Capture the cell that displays the provided text and extract its [X, Y] central coordinate. 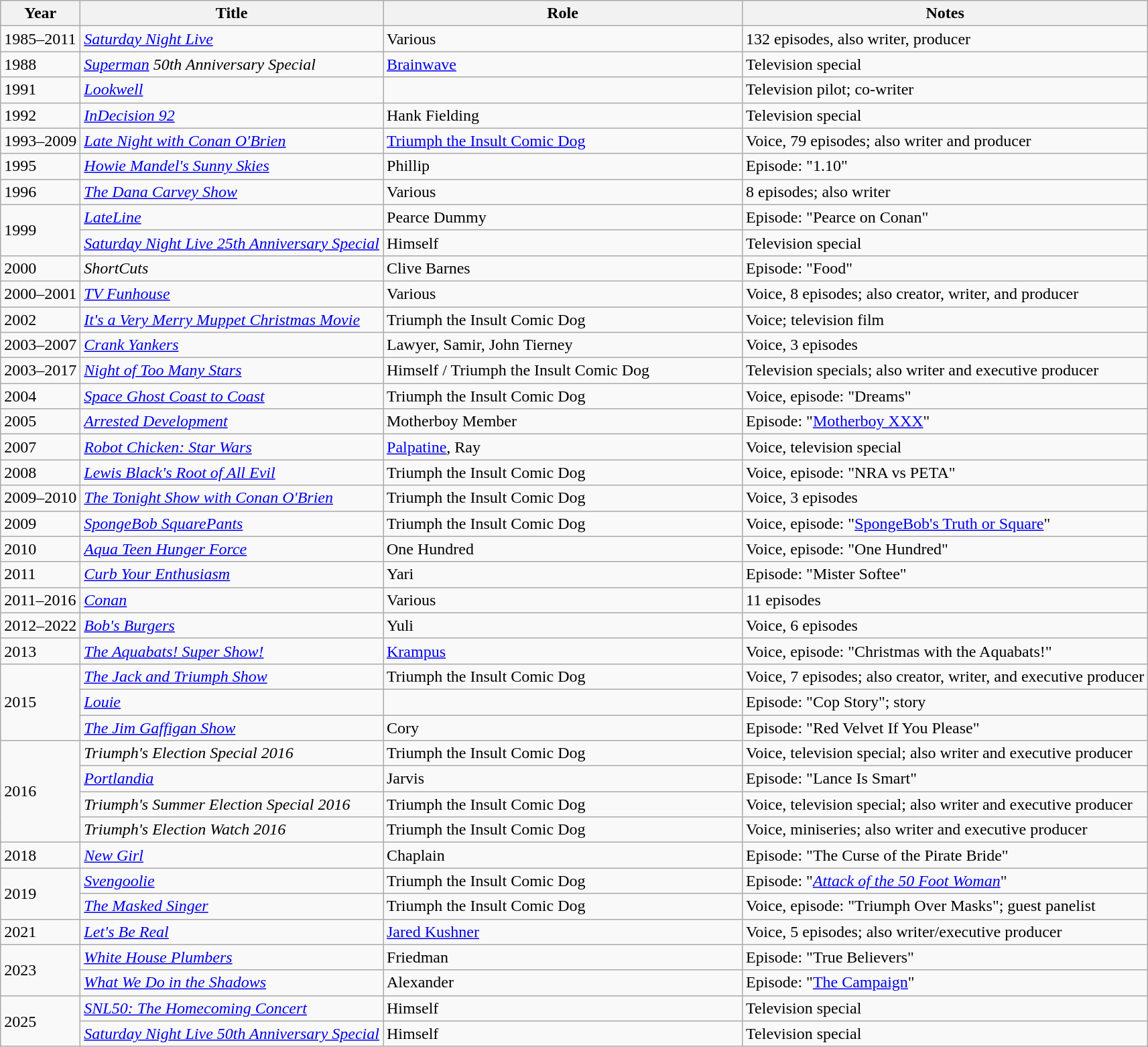
Episode: "True Believers" [945, 957]
1988 [40, 64]
Aqua Teen Hunger Force [232, 549]
Arrested Development [232, 422]
2019 [40, 894]
The Masked Singer [232, 906]
Curb Your Enthusiasm [232, 574]
Superman 50th Anniversary Special [232, 64]
Lewis Black's Root of All Evil [232, 473]
1996 [40, 192]
2003–2017 [40, 371]
Title [232, 13]
New Girl [232, 855]
2021 [40, 932]
Triumph's Summer Election Special 2016 [232, 804]
2025 [40, 1021]
Krampus [563, 651]
Saturday Night Live 25th Anniversary Special [232, 243]
8 episodes; also writer [945, 192]
Friedman [563, 957]
Voice, 8 episodes; also creator, writer, and producer [945, 294]
Episode: "Attack of the 50 Foot Woman" [945, 881]
2009–2010 [40, 498]
Brainwave [563, 64]
Episode: "Pearce on Conan" [945, 217]
Television specials; also writer and executive producer [945, 371]
2003–2007 [40, 345]
Cory [563, 727]
Episode: "The Campaign" [945, 983]
2011 [40, 574]
2023 [40, 970]
1992 [40, 115]
2010 [40, 549]
Phillip [563, 166]
132 episodes, also writer, producer [945, 39]
1991 [40, 90]
Episode: "1.10" [945, 166]
Voice, episode: "Triumph Over Masks"; guest panelist [945, 906]
Role [563, 13]
One Hundred [563, 549]
2011–2016 [40, 600]
Himself / Triumph the Insult Comic Dog [563, 371]
1993–2009 [40, 141]
Conan [232, 600]
Pearce Dummy [563, 217]
Yuli [563, 625]
Voice, television special [945, 447]
Louie [232, 702]
Notes [945, 13]
1985–2011 [40, 39]
The Jack and Triumph Show [232, 676]
Voice, 79 episodes; also writer and producer [945, 141]
11 episodes [945, 600]
Jared Kushner [563, 932]
Clive Barnes [563, 268]
Voice, episode: "Christmas with the Aquabats!" [945, 651]
2018 [40, 855]
InDecision 92 [232, 115]
Episode: "Food" [945, 268]
Hank Fielding [563, 115]
Let's Be Real [232, 932]
The Tonight Show with Conan O'Brien [232, 498]
Voice, episode: "Dreams" [945, 396]
Triumph's Election Watch 2016 [232, 830]
LateLine [232, 217]
Voice; television film [945, 320]
SpongeBob SquarePants [232, 523]
The Jim Gaffigan Show [232, 727]
Alexander [563, 983]
Saturday Night Live 50th Anniversary Special [232, 1034]
What We Do in the Shadows [232, 983]
Episode: "Red Velvet If You Please" [945, 727]
White House Plumbers [232, 957]
2012–2022 [40, 625]
2005 [40, 422]
2009 [40, 523]
Voice, 6 episodes [945, 625]
2002 [40, 320]
Episode: "Cop Story"; story [945, 702]
Episode: "Motherboy XXX" [945, 422]
Chaplain [563, 855]
2013 [40, 651]
Bob's Burgers [232, 625]
Howie Mandel's Sunny Skies [232, 166]
Saturday Night Live [232, 39]
Svengoolie [232, 881]
2000 [40, 268]
2007 [40, 447]
2016 [40, 792]
2008 [40, 473]
Episode: "Mister Softee" [945, 574]
Space Ghost Coast to Coast [232, 396]
Palpatine, Ray [563, 447]
Voice, episode: "SpongeBob's Truth or Square" [945, 523]
Late Night with Conan O'Brien [232, 141]
Voice, 7 episodes; also creator, writer, and executive producer [945, 676]
2000–2001 [40, 294]
1999 [40, 230]
The Dana Carvey Show [232, 192]
Robot Chicken: Star Wars [232, 447]
TV Funhouse [232, 294]
Night of Too Many Stars [232, 371]
2004 [40, 396]
Year [40, 13]
Voice, episode: "One Hundred" [945, 549]
Voice, episode: "NRA vs PETA" [945, 473]
It's a Very Merry Muppet Christmas Movie [232, 320]
2015 [40, 702]
Portlandia [232, 779]
Triumph's Election Special 2016 [232, 753]
SNL50: The Homecoming Concert [232, 1008]
Episode: "The Curse of the Pirate Bride" [945, 855]
Television pilot; co-writer [945, 90]
Voice, miniseries; also writer and executive producer [945, 830]
Crank Yankers [232, 345]
Motherboy Member [563, 422]
Episode: "Lance Is Smart" [945, 779]
1995 [40, 166]
Yari [563, 574]
Lawyer, Samir, John Tierney [563, 345]
ShortCuts [232, 268]
Lookwell [232, 90]
Jarvis [563, 779]
The Aquabats! Super Show! [232, 651]
Voice, 5 episodes; also writer/executive producer [945, 932]
